Search for the cell housing the specified text and yield its [X, Y] center coordinate. 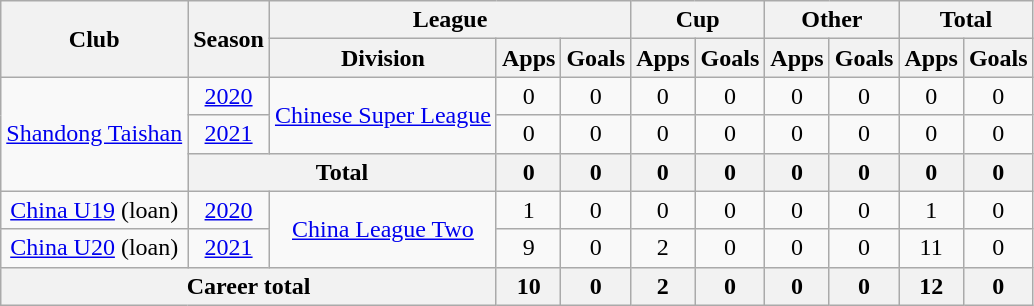
Career total [249, 286]
Other [832, 20]
9 [528, 248]
Cup [698, 20]
11 [931, 248]
Division [382, 58]
12 [931, 286]
League [450, 20]
China U19 (loan) [94, 210]
China League Two [382, 229]
Club [94, 39]
10 [528, 286]
Shandong Taishan [94, 134]
Season [229, 39]
Chinese Super League [382, 115]
China U20 (loan) [94, 248]
